Output the (x, y) coordinate of the center of the cell containing the given text.  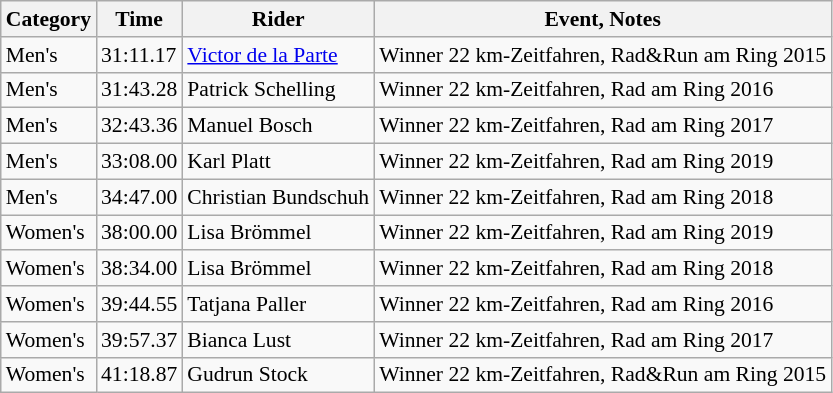
34:47.00 (139, 197)
41:18.87 (139, 375)
39:57.37 (139, 340)
Rider (278, 19)
Time (139, 19)
Tatjana Paller (278, 304)
Event, Notes (602, 19)
33:08.00 (139, 162)
39:44.55 (139, 304)
Category (48, 19)
Victor de la Parte (278, 55)
38:00.00 (139, 233)
31:11.17 (139, 55)
Gudrun Stock (278, 375)
32:43.36 (139, 126)
Karl Platt (278, 162)
Bianca Lust (278, 340)
31:43.28 (139, 90)
38:34.00 (139, 269)
Christian Bundschuh (278, 197)
Manuel Bosch (278, 126)
Patrick Schelling (278, 90)
